Identify which cell holds the provided text, then report its [x, y] central coordinate. 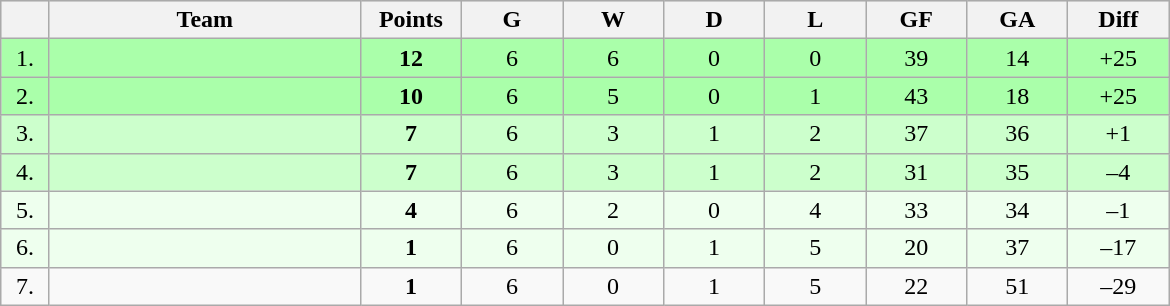
18 [1018, 96]
4. [26, 172]
43 [916, 96]
7. [26, 286]
+1 [1118, 134]
36 [1018, 134]
W [612, 20]
39 [916, 58]
33 [916, 210]
51 [1018, 286]
D [714, 20]
G [512, 20]
1. [26, 58]
Team [204, 20]
14 [1018, 58]
31 [916, 172]
Points [410, 20]
6. [26, 248]
35 [1018, 172]
34 [1018, 210]
3. [26, 134]
–17 [1118, 248]
–4 [1118, 172]
20 [916, 248]
GA [1018, 20]
L [816, 20]
12 [410, 58]
10 [410, 96]
GF [916, 20]
–29 [1118, 286]
Diff [1118, 20]
–1 [1118, 210]
22 [916, 286]
2. [26, 96]
5. [26, 210]
